Extract the (X, Y) coordinate from the center of the cell holding the provided text.  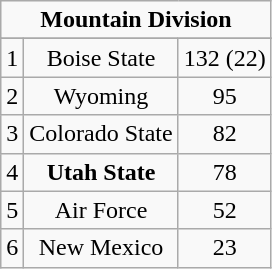
52 (224, 210)
132 (22) (224, 58)
New Mexico (101, 248)
Utah State (101, 172)
Colorado State (101, 134)
5 (12, 210)
Mountain Division (136, 20)
78 (224, 172)
1 (12, 58)
Wyoming (101, 96)
Air Force (101, 210)
6 (12, 248)
3 (12, 134)
2 (12, 96)
82 (224, 134)
Boise State (101, 58)
4 (12, 172)
23 (224, 248)
95 (224, 96)
